Detect which cell encompasses the target text, then output its [X, Y] center coordinate. 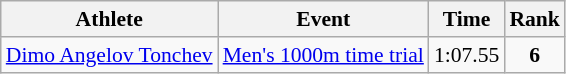
Dimo Angelov Tonchev [110, 55]
Rank [534, 19]
Men's 1000m time trial [324, 55]
1:07.55 [466, 55]
6 [534, 55]
Athlete [110, 19]
Event [324, 19]
Time [466, 19]
